From the cell containing the given text, extract its center point as (X, Y) coordinate. 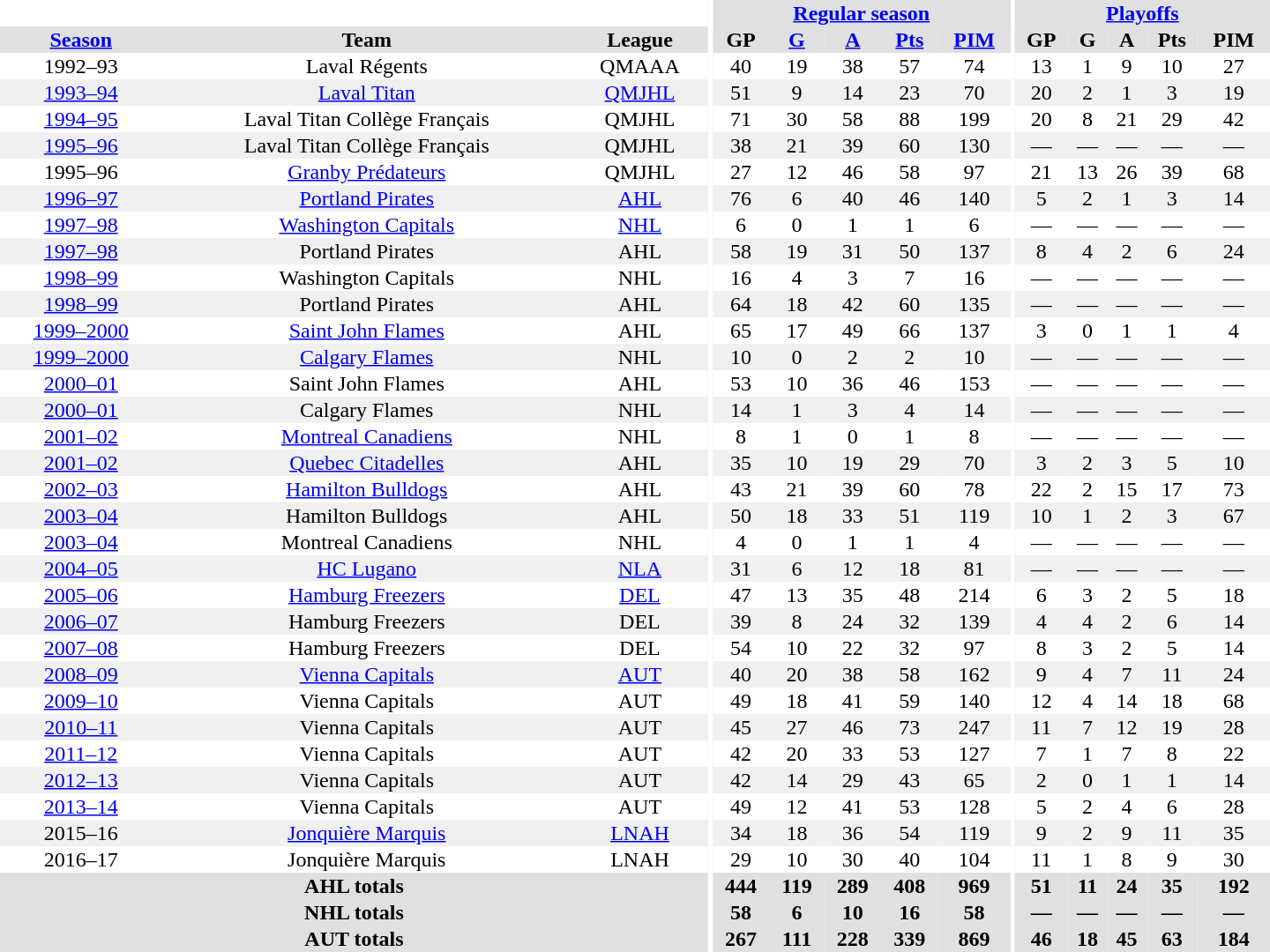
67 (1234, 516)
Laval Titan (367, 93)
184 (1234, 939)
1996–97 (81, 198)
969 (975, 886)
47 (741, 595)
64 (741, 304)
289 (853, 886)
2005–06 (81, 595)
444 (741, 886)
1992–93 (81, 66)
2011–12 (81, 754)
Quebec Citadelles (367, 463)
15 (1127, 489)
66 (909, 331)
Laval Régents (367, 66)
127 (975, 754)
76 (741, 198)
2007–08 (81, 648)
408 (909, 886)
1994–95 (81, 119)
162 (975, 674)
104 (975, 859)
2009–10 (81, 701)
48 (909, 595)
2006–07 (81, 621)
Team (367, 40)
23 (909, 93)
267 (741, 939)
153 (975, 383)
AUT totals (355, 939)
339 (909, 939)
QMAAA (640, 66)
63 (1172, 939)
869 (975, 939)
88 (909, 119)
Playoffs (1143, 13)
2008–09 (81, 674)
34 (741, 833)
2012–13 (81, 780)
NHL totals (355, 912)
26 (1127, 172)
HC Lugano (367, 569)
2016–17 (81, 859)
2002–03 (81, 489)
2015–16 (81, 833)
2013–14 (81, 807)
214 (975, 595)
NLA (640, 569)
247 (975, 727)
135 (975, 304)
81 (975, 569)
228 (853, 939)
199 (975, 119)
59 (909, 701)
71 (741, 119)
74 (975, 66)
League (640, 40)
130 (975, 145)
139 (975, 621)
Season (81, 40)
78 (975, 489)
111 (796, 939)
Regular season (862, 13)
192 (1234, 886)
AHL totals (355, 886)
Granby Prédateurs (367, 172)
2010–11 (81, 727)
128 (975, 807)
2004–05 (81, 569)
1993–94 (81, 93)
57 (909, 66)
